Extract the (x, y) coordinate from the center of the cell holding the provided text.  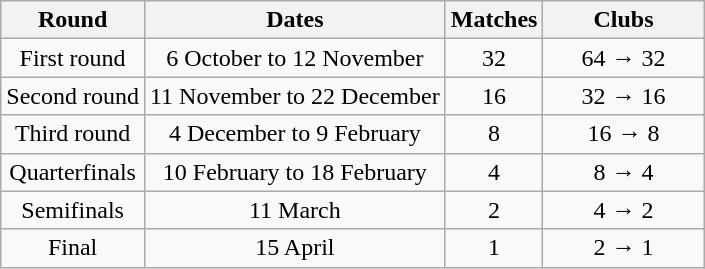
32 → 16 (624, 96)
Second round (73, 96)
15 April (294, 248)
64 → 32 (624, 58)
Third round (73, 134)
First round (73, 58)
1 (494, 248)
8 (494, 134)
10 February to 18 February (294, 172)
4 December to 9 February (294, 134)
Quarterfinals (73, 172)
Round (73, 20)
2 → 1 (624, 248)
16 (494, 96)
6 October to 12 November (294, 58)
16 → 8 (624, 134)
8 → 4 (624, 172)
11 November to 22 December (294, 96)
Dates (294, 20)
Semifinals (73, 210)
32 (494, 58)
Final (73, 248)
2 (494, 210)
4 → 2 (624, 210)
Clubs (624, 20)
4 (494, 172)
Matches (494, 20)
11 March (294, 210)
